Pinpoint the cell where the given text exists, returning its (X, Y) midpoint coordinate. 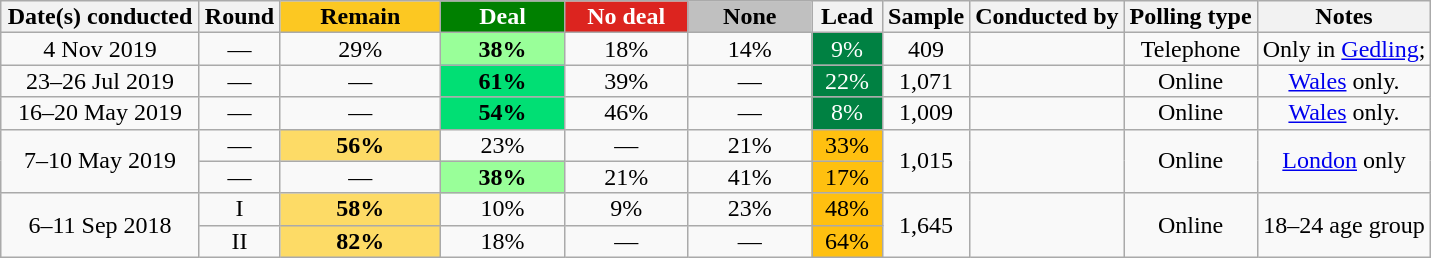
29% (360, 49)
64% (848, 241)
54% (503, 113)
61% (503, 81)
Sample (926, 17)
Conducted by (1047, 17)
Polling type (1190, 17)
33% (848, 145)
London only (1344, 161)
41% (750, 177)
4 Nov 2019 (100, 49)
46% (626, 113)
18–24 age group (1344, 225)
7–10 May 2019 (100, 161)
Deal (503, 17)
II (239, 241)
Lead (848, 17)
1,645 (926, 225)
Date(s) conducted (100, 17)
1,009 (926, 113)
17% (848, 177)
1,071 (926, 81)
Only in Gedling; (1344, 49)
Telephone (1190, 49)
8% (848, 113)
6–11 Sep 2018 (100, 225)
Notes (1344, 17)
None (750, 17)
Round (239, 17)
58% (360, 209)
14% (750, 49)
23–26 Jul 2019 (100, 81)
409 (926, 49)
39% (626, 81)
56% (360, 145)
Remain (360, 17)
82% (360, 241)
22% (848, 81)
10% (503, 209)
48% (848, 209)
16–20 May 2019 (100, 113)
No deal (626, 17)
1,015 (926, 161)
I (239, 209)
